Search for the cell housing the specified text and yield its (x, y) center coordinate. 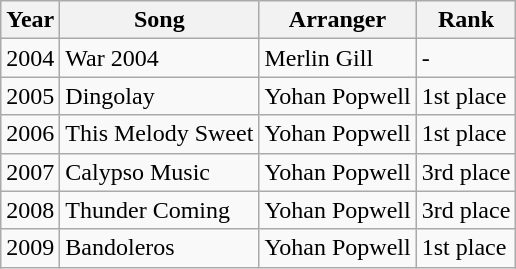
Song (160, 20)
- (466, 58)
Calypso Music (160, 172)
Year (30, 20)
2008 (30, 210)
Thunder Coming (160, 210)
War 2004 (160, 58)
Dingolay (160, 96)
2005 (30, 96)
Bandoleros (160, 248)
2009 (30, 248)
2007 (30, 172)
2004 (30, 58)
Merlin Gill (338, 58)
Arranger (338, 20)
2006 (30, 134)
This Melody Sweet (160, 134)
Rank (466, 20)
